For the text-containing cell, return its midpoint in [x, y] coordinate format. 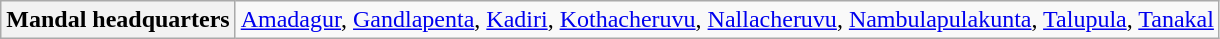
Mandal headquarters [118, 20]
Amadagur, Gandlapenta, Kadiri, Kothacheruvu, Nallacheruvu, Nambulapulakunta, Talupula, Tanakal [727, 20]
